Return the [x, y] coordinate for the center point of the cell that contains the specified text.  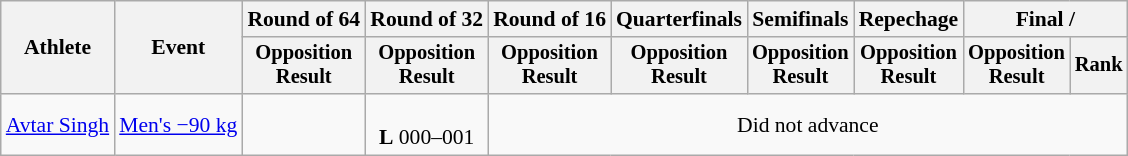
Quarterfinals [679, 19]
L 000–001 [426, 124]
Did not advance [808, 124]
Round of 16 [550, 19]
Round of 64 [304, 19]
Avtar Singh [58, 124]
Final / [1045, 19]
Round of 32 [426, 19]
Athlete [58, 48]
Event [178, 48]
Rank [1099, 66]
Repechage [909, 19]
Men's −90 kg [178, 124]
Semifinals [800, 19]
